Return (X, Y) of the center of cell containing provided text 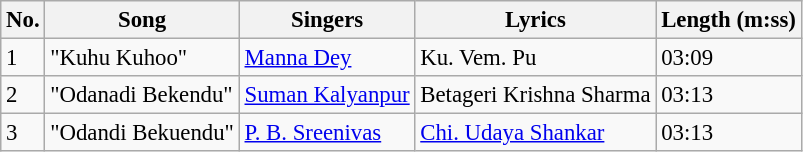
Chi. Udaya Shankar (536, 133)
Lyrics (536, 20)
No. (23, 20)
Singers (327, 20)
Length (m:ss) (728, 20)
Ku. Vem. Pu (536, 58)
P. B. Sreenivas (327, 133)
"Odanadi Bekendu" (142, 95)
Song (142, 20)
1 (23, 58)
Suman Kalyanpur (327, 95)
Betageri Krishna Sharma (536, 95)
2 (23, 95)
"Odandi Bekuendu" (142, 133)
03:09 (728, 58)
Manna Dey (327, 58)
"Kuhu Kuhoo" (142, 58)
3 (23, 133)
